From the cell containing the given text, extract its center point as [x, y] coordinate. 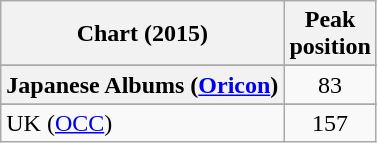
Peakposition [330, 34]
Japanese Albums (Oricon) [142, 85]
UK (OCC) [142, 123]
157 [330, 123]
83 [330, 85]
Chart (2015) [142, 34]
